For the text-containing cell, return its midpoint in (x, y) coordinate format. 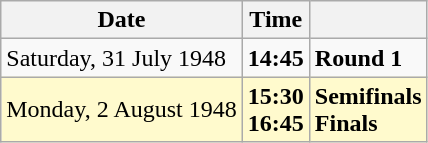
Monday, 2 August 1948 (122, 110)
15:3016:45 (276, 110)
Round 1 (368, 58)
Saturday, 31 July 1948 (122, 58)
Time (276, 20)
Date (122, 20)
14:45 (276, 58)
SemifinalsFinals (368, 110)
